Locate the cell with the specified text and output its (X, Y) center coordinate. 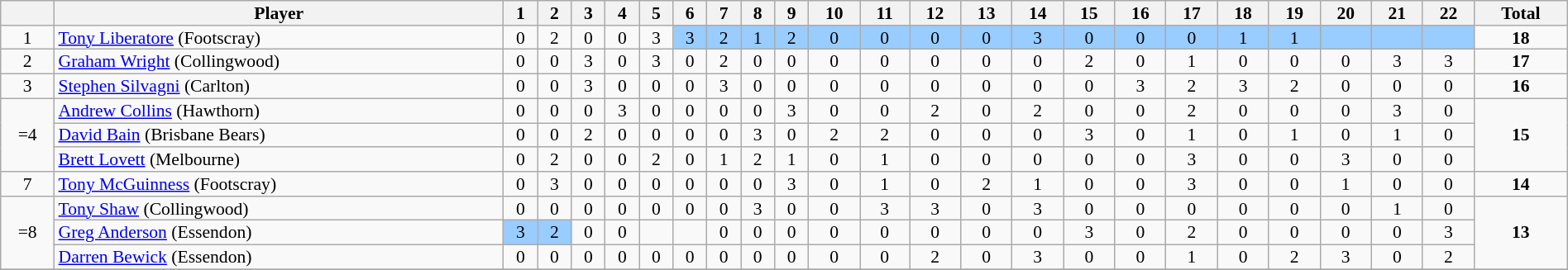
12 (935, 13)
Player (280, 13)
Andrew Collins (Hawthorn) (280, 111)
Total (1520, 13)
=4 (28, 135)
8 (758, 13)
20 (1346, 13)
Darren Bewick (Essendon) (280, 258)
Tony Shaw (Collingwood) (280, 209)
10 (834, 13)
Stephen Silvagni (Carlton) (280, 87)
David Bain (Brisbane Bears) (280, 135)
Tony McGuinness (Footscray) (280, 184)
Greg Anderson (Essendon) (280, 233)
19 (1294, 13)
11 (885, 13)
22 (1448, 13)
21 (1397, 13)
4 (622, 13)
9 (792, 13)
Graham Wright (Collingwood) (280, 62)
=8 (28, 233)
6 (690, 13)
Brett Lovett (Melbourne) (280, 159)
5 (657, 13)
Tony Liberatore (Footscray) (280, 38)
